Capture the cell that displays the provided text and extract its [x, y] central coordinate. 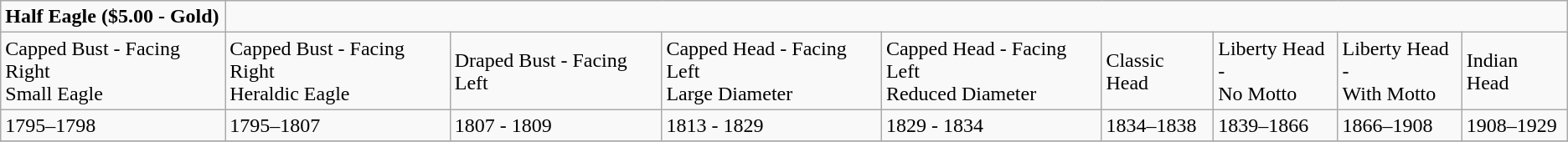
1795–1807 [338, 125]
Half Eagle ($5.00 - Gold) [113, 17]
Indian Head [1514, 71]
1834–1838 [1158, 125]
Capped Bust - Facing RightHeraldic Eagle [338, 71]
1795–1798 [113, 125]
Capped Bust - Facing RightSmall Eagle [113, 71]
1813 - 1829 [771, 125]
Liberty Head -With Motto [1400, 71]
Capped Head - Facing LeftLarge Diameter [771, 71]
1908–1929 [1514, 125]
1807 - 1809 [556, 125]
1839–1866 [1276, 125]
1829 - 1834 [991, 125]
Draped Bust - Facing Left [556, 71]
Liberty Head -No Motto [1276, 71]
Classic Head [1158, 71]
Capped Head - Facing LeftReduced Diameter [991, 71]
1866–1908 [1400, 125]
